Return the [X, Y] coordinate for the center point of the cell that contains the specified text.  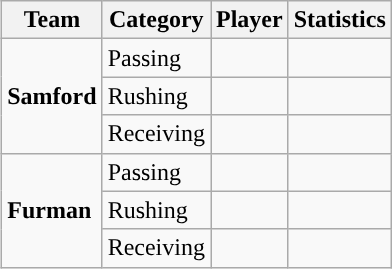
Statistics [340, 20]
Team [52, 20]
Furman [52, 210]
Samford [52, 96]
Player [249, 20]
Category [156, 20]
